Search for the cell housing the specified text and yield its (X, Y) center coordinate. 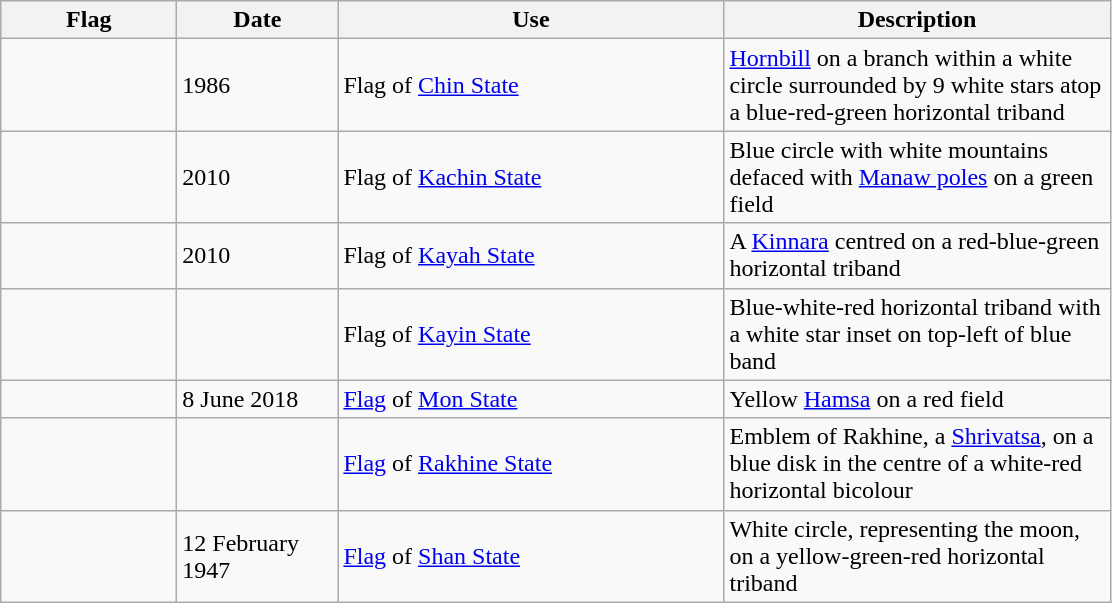
Yellow Hamsa on a red field (917, 399)
Flag of Rakhine State (531, 464)
A Kinnara centred on a red-blue-green horizontal triband (917, 256)
12 February 1947 (258, 556)
8 June 2018 (258, 399)
Flag of Kayah State (531, 256)
Use (531, 20)
Flag of Shan State (531, 556)
Flag of Kachin State (531, 177)
Flag of Chin State (531, 85)
1986 (258, 85)
Description (917, 20)
Blue circle with white mountains defaced with Manaw poles on a green field (917, 177)
Date (258, 20)
Emblem of Rakhine, a Shrivatsa, on a blue disk in the centre of a white-red horizontal bicolour (917, 464)
Flag of Kayin State (531, 334)
Blue-white-red horizontal triband with a white star inset on top-left of blue band (917, 334)
Flag (89, 20)
White circle, representing the moon, on a yellow-green-red horizontal triband (917, 556)
Hornbill on a branch within a white circle surrounded by 9 white stars atop a blue-red-green horizontal triband (917, 85)
Flag of Mon State (531, 399)
